Identify which cell holds the provided text, then report its (x, y) central coordinate. 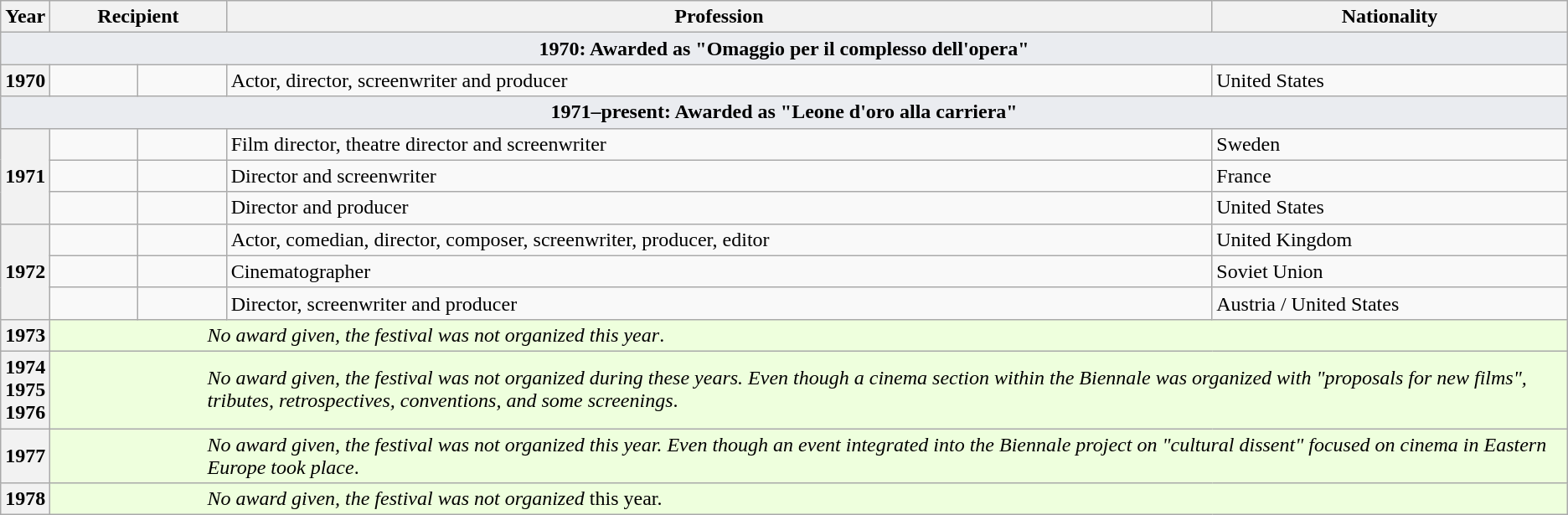
1973 (25, 335)
Director and producer (719, 208)
Actor, director, screenwriter and producer (719, 80)
Austria / United States (1390, 303)
Director, screenwriter and producer (719, 303)
197419751976 (25, 389)
Nationality (1390, 17)
Soviet Union (1390, 271)
1971–present: Awarded as "Leone d'oro alla carriera" (784, 112)
Year (25, 17)
Film director, theatre director and screenwriter (719, 144)
France (1390, 176)
1970 (25, 80)
Actor, comedian, director, composer, screenwriter, producer, editor (719, 239)
1978 (25, 499)
1977 (25, 456)
United Kingdom (1390, 239)
1972 (25, 271)
Profession (719, 17)
Recipient (138, 17)
1971 (25, 176)
Cinematographer (719, 271)
Director and screenwriter (719, 176)
1970: Awarded as "Omaggio per il complesso dell'opera" (784, 49)
Sweden (1390, 144)
